Search for the cell housing the specified text and yield its (X, Y) center coordinate. 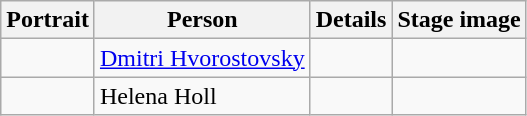
Dmitri Hvorostovsky (202, 58)
Portrait (48, 20)
Stage image (459, 20)
Details (351, 20)
Helena Holl (202, 96)
Person (202, 20)
